Find where the given text appears and provide that cell's center as (X, Y) coordinate. 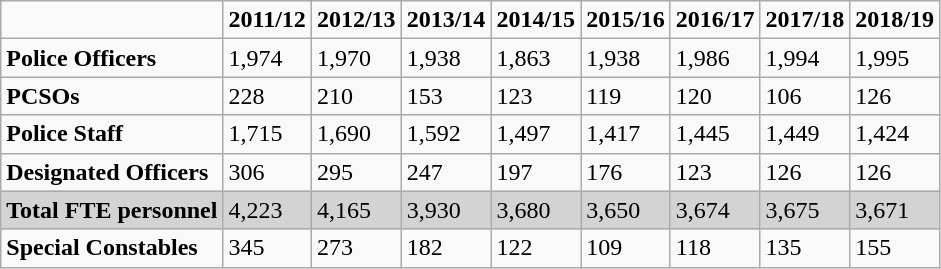
119 (626, 96)
1,863 (536, 58)
109 (626, 248)
228 (267, 96)
273 (356, 248)
135 (805, 248)
247 (446, 172)
Police Staff (112, 134)
2012/13 (356, 20)
182 (446, 248)
120 (715, 96)
176 (626, 172)
210 (356, 96)
3,675 (805, 210)
PCSOs (112, 96)
2018/19 (895, 20)
3,671 (895, 210)
306 (267, 172)
1,497 (536, 134)
106 (805, 96)
2011/12 (267, 20)
1,449 (805, 134)
2015/16 (626, 20)
118 (715, 248)
4,165 (356, 210)
197 (536, 172)
2016/17 (715, 20)
1,592 (446, 134)
1,417 (626, 134)
3,674 (715, 210)
1,995 (895, 58)
1,690 (356, 134)
1,970 (356, 58)
2013/14 (446, 20)
1,424 (895, 134)
155 (895, 248)
1,974 (267, 58)
3,680 (536, 210)
345 (267, 248)
1,715 (267, 134)
1,994 (805, 58)
Total FTE personnel (112, 210)
4,223 (267, 210)
2017/18 (805, 20)
153 (446, 96)
295 (356, 172)
1,445 (715, 134)
3,650 (626, 210)
Special Constables (112, 248)
122 (536, 248)
1,986 (715, 58)
2014/15 (536, 20)
3,930 (446, 210)
Police Officers (112, 58)
Designated Officers (112, 172)
